Capture the cell that displays the provided text and extract its [X, Y] central coordinate. 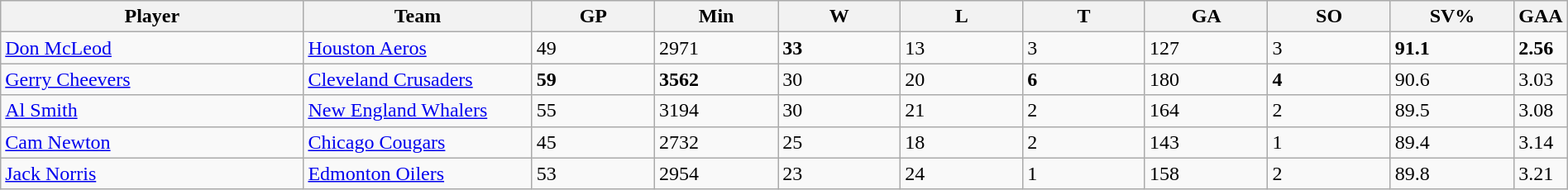
Min [716, 17]
GAA [1542, 17]
20 [962, 79]
6 [1084, 79]
89.5 [1452, 111]
Chicago Cougars [418, 142]
W [839, 17]
Cleveland Crusaders [418, 79]
2971 [716, 48]
Cam Newton [152, 142]
25 [839, 142]
89.4 [1452, 142]
59 [593, 79]
53 [593, 173]
Houston Aeros [418, 48]
GA [1206, 17]
89.8 [1452, 173]
3.08 [1542, 111]
4 [1329, 79]
3.21 [1542, 173]
Player [152, 17]
24 [962, 173]
2732 [716, 142]
2.56 [1542, 48]
T [1084, 17]
55 [593, 111]
L [962, 17]
3194 [716, 111]
21 [962, 111]
GP [593, 17]
127 [1206, 48]
2954 [716, 173]
Team [418, 17]
45 [593, 142]
180 [1206, 79]
13 [962, 48]
Edmonton Oilers [418, 173]
158 [1206, 173]
Gerry Cheevers [152, 79]
SO [1329, 17]
91.1 [1452, 48]
23 [839, 173]
18 [962, 142]
49 [593, 48]
Al Smith [152, 111]
3.14 [1542, 142]
3562 [716, 79]
164 [1206, 111]
33 [839, 48]
SV% [1452, 17]
Jack Norris [152, 173]
3.03 [1542, 79]
Don McLeod [152, 48]
90.6 [1452, 79]
New England Whalers [418, 111]
143 [1206, 142]
